Find where the given text appears and provide that cell's center as (X, Y) coordinate. 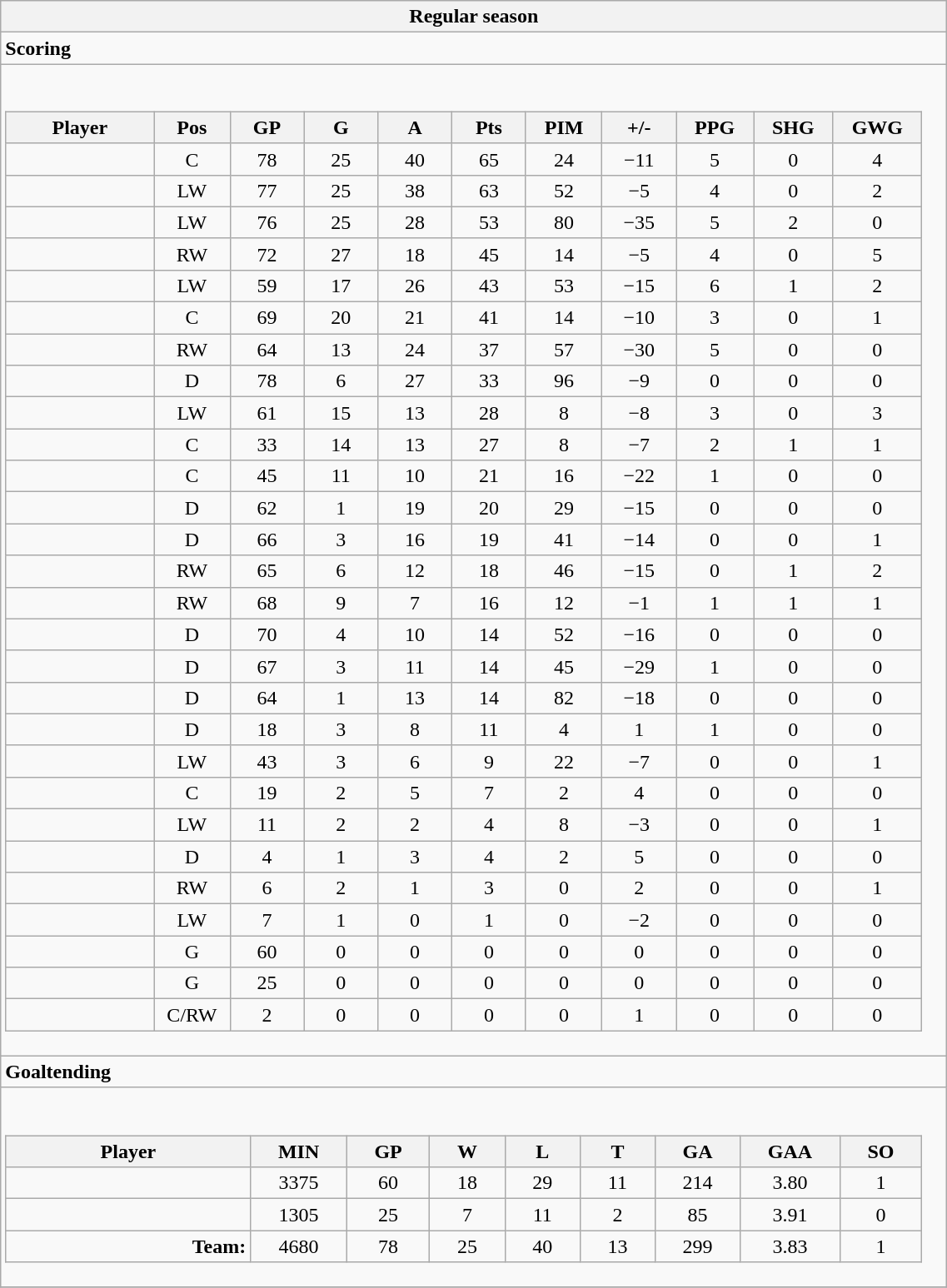
−14 (640, 540)
72 (267, 254)
Player MIN GP W L T GA GAA SO 3375 60 18 29 11 214 3.80 1 1305 25 7 11 2 85 3.91 0 Team: 4680 78 25 40 13 299 3.83 1 (474, 1187)
−9 (640, 381)
85 (698, 1215)
GAA (790, 1151)
−10 (640, 318)
−1 (640, 603)
299 (698, 1246)
67 (267, 666)
61 (267, 413)
3.80 (790, 1183)
66 (267, 540)
69 (267, 318)
−18 (640, 698)
68 (267, 603)
−29 (640, 666)
38 (415, 191)
C/RW (192, 1015)
82 (564, 698)
46 (564, 571)
3.83 (790, 1246)
77 (267, 191)
W (467, 1151)
63 (488, 191)
−3 (640, 825)
Pos (192, 127)
Scoring (474, 48)
−8 (640, 413)
37 (488, 350)
214 (698, 1183)
T (617, 1151)
15 (341, 413)
Pts (488, 127)
MIN (299, 1151)
SHG (794, 127)
Goaltending (474, 1072)
−16 (640, 634)
57 (564, 350)
96 (564, 381)
A (415, 127)
−2 (640, 920)
Team: (128, 1246)
3375 (299, 1183)
76 (267, 222)
17 (341, 286)
PPG (715, 127)
4680 (299, 1246)
−30 (640, 350)
GWG (877, 127)
GA (698, 1151)
L (542, 1151)
−22 (640, 476)
26 (415, 286)
62 (267, 508)
1305 (299, 1215)
70 (267, 634)
59 (267, 286)
PIM (564, 127)
+/- (640, 127)
−35 (640, 222)
Regular season (474, 17)
80 (564, 222)
3.91 (790, 1215)
SO (880, 1151)
−11 (640, 159)
22 (564, 761)
